Pinpoint the cell where the given text exists, returning its (X, Y) midpoint coordinate. 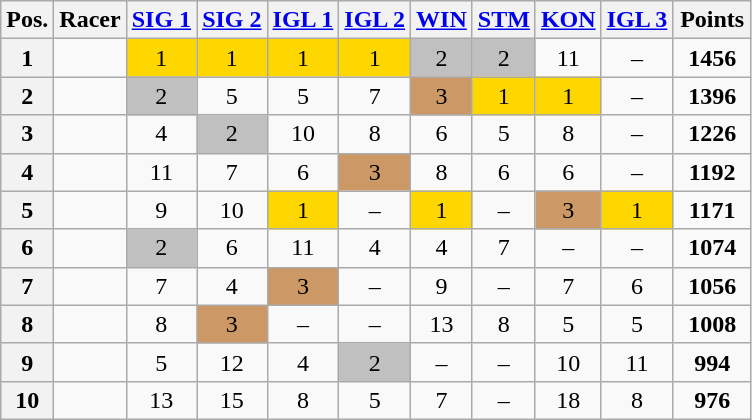
IGL 1 (303, 20)
1192 (712, 172)
Pos. (28, 20)
15 (232, 400)
1074 (712, 248)
1171 (712, 210)
994 (712, 362)
1456 (712, 58)
1226 (712, 134)
IGL 3 (637, 20)
976 (712, 400)
12 (232, 362)
1008 (712, 324)
Racer (90, 20)
IGL 2 (375, 20)
1056 (712, 286)
WIN (442, 20)
SIG 1 (161, 20)
STM (504, 20)
KON (568, 20)
Points (712, 20)
1396 (712, 96)
18 (568, 400)
SIG 2 (232, 20)
